Identify which cell holds the provided text, then report its (x, y) central coordinate. 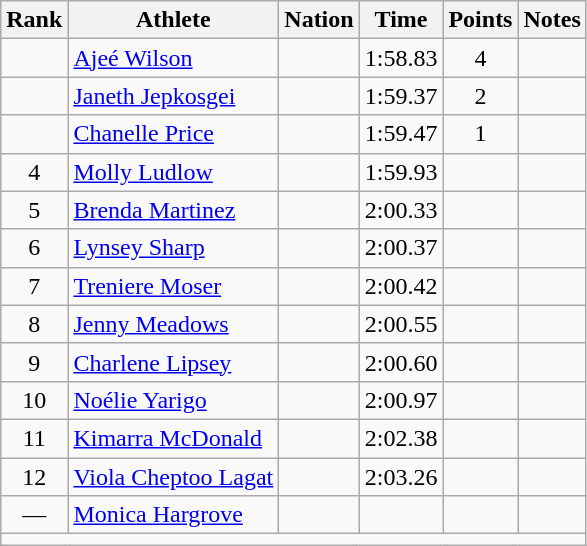
Athlete (174, 20)
Ajeé Wilson (174, 58)
2:00.60 (401, 362)
11 (34, 438)
2 (480, 96)
1:59.93 (401, 172)
2:02.38 (401, 438)
Points (480, 20)
Time (401, 20)
7 (34, 286)
2:00.42 (401, 286)
Chanelle Price (174, 134)
2:00.55 (401, 324)
1:58.83 (401, 58)
Janeth Jepkosgei (174, 96)
Nation (319, 20)
Molly Ludlow (174, 172)
9 (34, 362)
— (34, 515)
1:59.37 (401, 96)
Notes (552, 20)
2:00.37 (401, 248)
5 (34, 210)
2:03.26 (401, 477)
Treniere Moser (174, 286)
2:00.97 (401, 400)
Monica Hargrove (174, 515)
10 (34, 400)
Jenny Meadows (174, 324)
Lynsey Sharp (174, 248)
Noélie Yarigo (174, 400)
Kimarra McDonald (174, 438)
1 (480, 134)
12 (34, 477)
1:59.47 (401, 134)
Brenda Martinez (174, 210)
8 (34, 324)
Viola Cheptoo Lagat (174, 477)
Charlene Lipsey (174, 362)
6 (34, 248)
Rank (34, 20)
2:00.33 (401, 210)
